From the cell containing the given text, extract its center point as [x, y] coordinate. 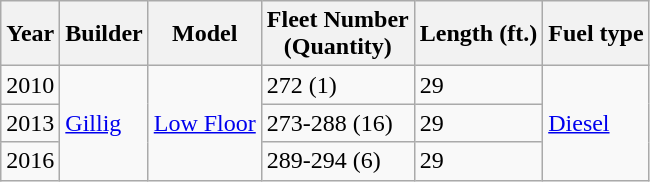
2010 [30, 85]
Gillig [104, 123]
2016 [30, 161]
273-288 (16) [338, 123]
Model [204, 34]
289-294 (6) [338, 161]
2013 [30, 123]
Length (ft.) [478, 34]
Diesel [596, 123]
Fleet Number(Quantity) [338, 34]
Low Floor [204, 123]
Year [30, 34]
Fuel type [596, 34]
272 (1) [338, 85]
Builder [104, 34]
